Locate the cell with the specified text and output its [x, y] center coordinate. 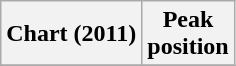
Chart (2011) [72, 34]
Peakposition [188, 34]
